Search for the cell housing the specified text and yield its (X, Y) center coordinate. 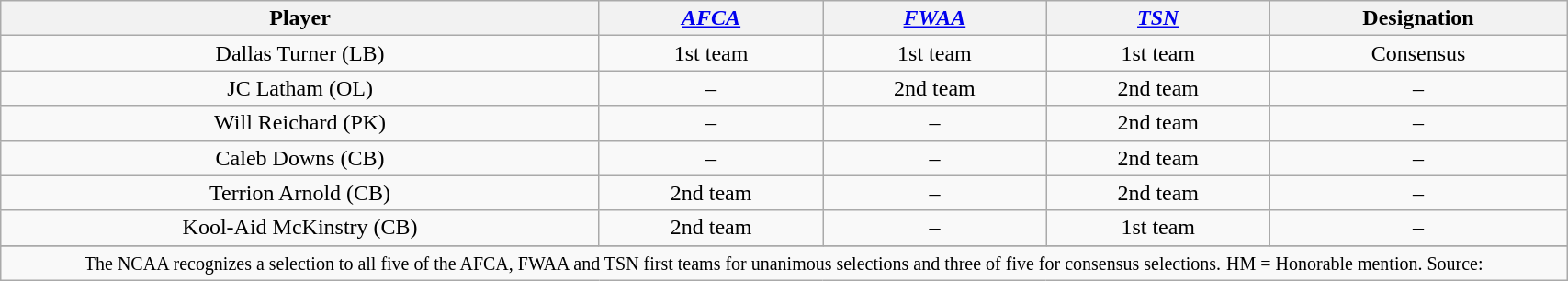
Caleb Downs (CB) (300, 158)
FWAA (935, 18)
Designation (1418, 18)
Player (300, 18)
JC Latham (OL) (300, 88)
TSN (1157, 18)
Terrion Arnold (CB) (300, 193)
Will Reichard (PK) (300, 123)
Consensus (1418, 53)
Dallas Turner (LB) (300, 53)
AFCA (711, 18)
Kool-Aid McKinstry (CB) (300, 228)
